Capture the cell that displays the provided text and extract its [X, Y] central coordinate. 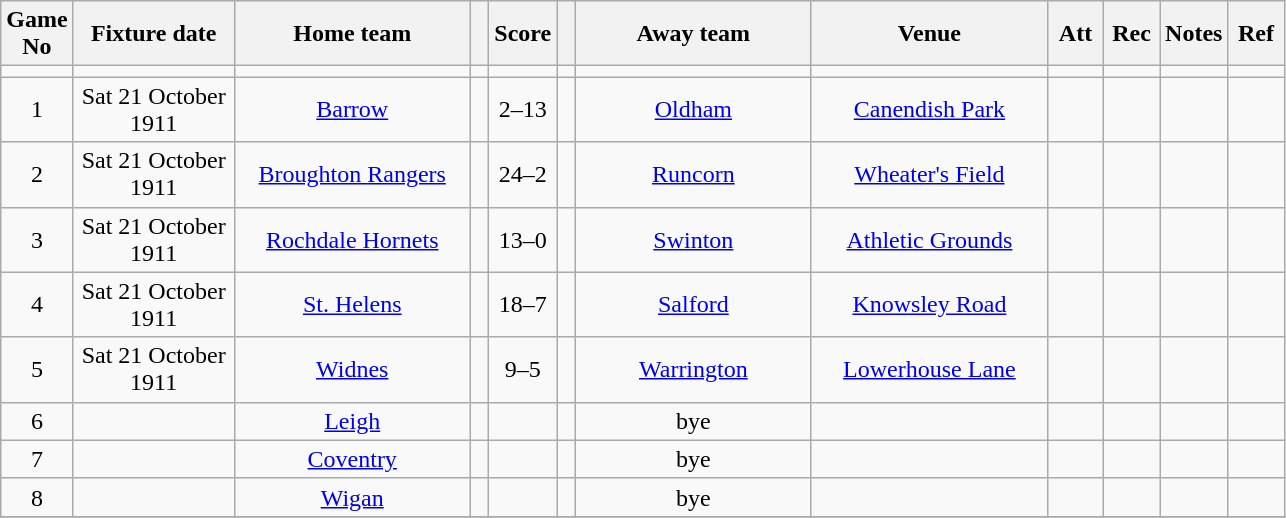
8 [37, 497]
2 [37, 174]
Canendish Park [929, 110]
Home team [352, 34]
13–0 [523, 240]
7 [37, 459]
Leigh [352, 421]
Score [523, 34]
Lowerhouse Lane [929, 370]
Rec [1132, 34]
Widnes [352, 370]
Rochdale Hornets [352, 240]
Game No [37, 34]
Wigan [352, 497]
24–2 [523, 174]
Coventry [352, 459]
4 [37, 304]
3 [37, 240]
Runcorn [693, 174]
Salford [693, 304]
Athletic Grounds [929, 240]
18–7 [523, 304]
2–13 [523, 110]
Broughton Rangers [352, 174]
Att [1075, 34]
Ref [1256, 34]
Fixture date [154, 34]
Notes [1194, 34]
Venue [929, 34]
Wheater's Field [929, 174]
Barrow [352, 110]
1 [37, 110]
Swinton [693, 240]
5 [37, 370]
9–5 [523, 370]
Knowsley Road [929, 304]
Oldham [693, 110]
Away team [693, 34]
St. Helens [352, 304]
Warrington [693, 370]
6 [37, 421]
